Provide the (x, y) coordinate of the cell's center where the given text is located.  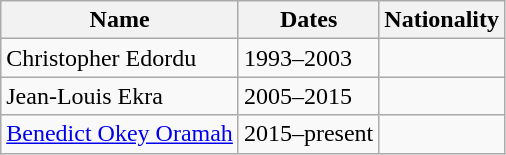
Nationality (442, 20)
1993–2003 (308, 58)
Christopher Edordu (120, 58)
2005–2015 (308, 96)
2015–present (308, 134)
Dates (308, 20)
Benedict Okey Oramah (120, 134)
Jean-Louis Ekra (120, 96)
Name (120, 20)
